Scan for the cell matching the given text and deliver its (x, y) coordinate at center. 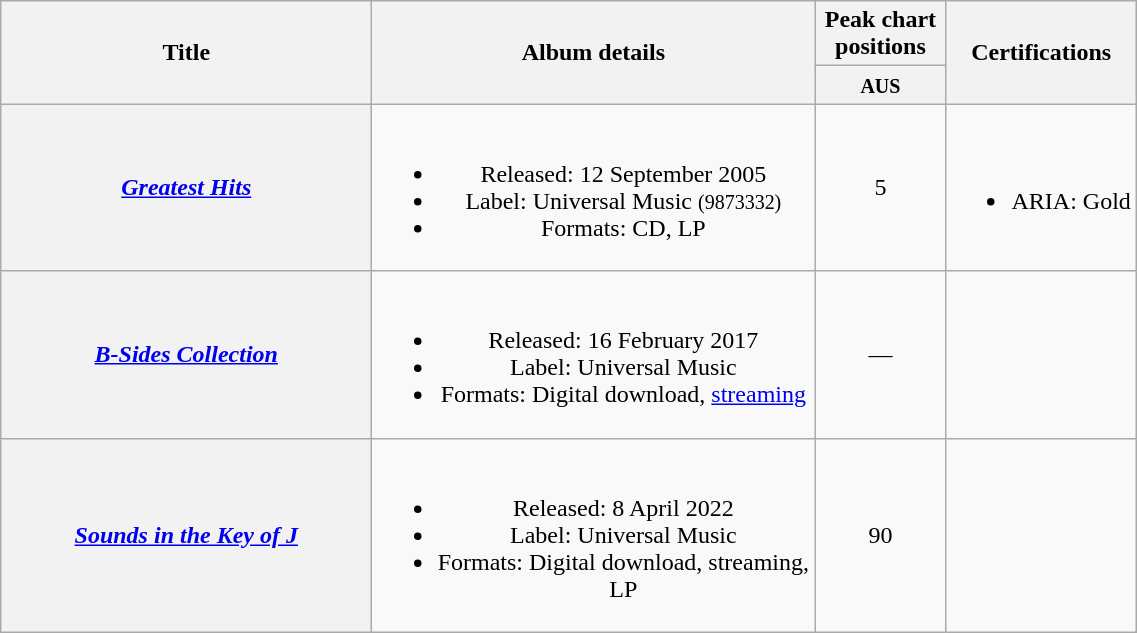
B-Sides Collection (186, 354)
Sounds in the Key of J (186, 535)
5 (880, 188)
Released: 12 September 2005Label: Universal Music (9873332)Formats: CD, LP (594, 188)
Greatest Hits (186, 188)
— (880, 354)
Certifications (1041, 52)
Album details (594, 52)
ARIA: Gold (1041, 188)
Title (186, 52)
Released: 16 February 2017Label: Universal MusicFormats: Digital download, streaming (594, 354)
90 (880, 535)
Peak chartpositions (880, 34)
Released: 8 April 2022Label: Universal MusicFormats: Digital download, streaming, LP (594, 535)
AUS (880, 85)
